Output the (X, Y) coordinate of the center of the cell containing the given text.  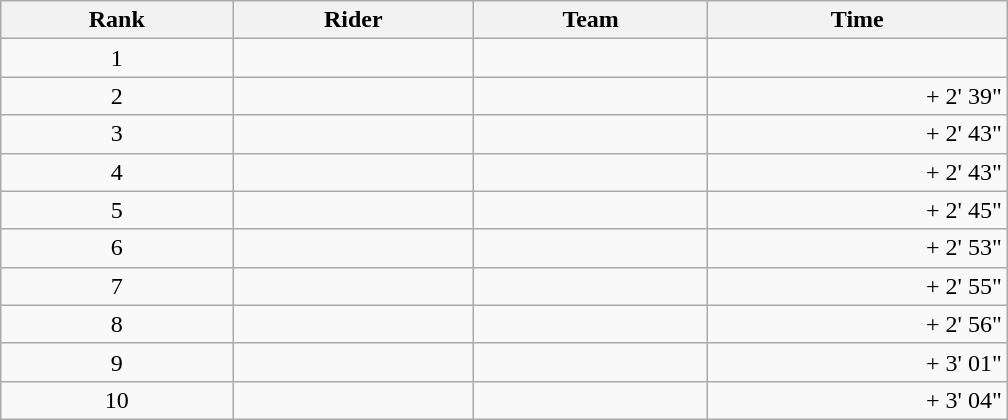
5 (117, 210)
6 (117, 248)
+ 3' 01" (857, 362)
+ 2' 56" (857, 324)
+ 2' 53" (857, 248)
8 (117, 324)
4 (117, 172)
1 (117, 58)
+ 3' 04" (857, 400)
Team (590, 20)
9 (117, 362)
Rank (117, 20)
2 (117, 96)
7 (117, 286)
Time (857, 20)
10 (117, 400)
Rider (354, 20)
+ 2' 55" (857, 286)
+ 2' 45" (857, 210)
3 (117, 134)
+ 2' 39" (857, 96)
